Pinpoint the cell where the given text exists, returning its [x, y] midpoint coordinate. 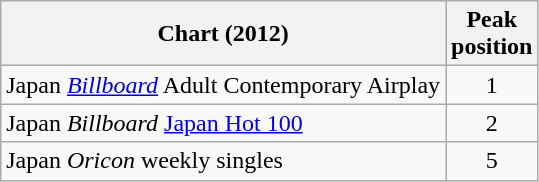
Chart (2012) [224, 34]
Peakposition [492, 34]
5 [492, 161]
2 [492, 123]
Japan Billboard Adult Contemporary Airplay [224, 85]
Japan Billboard Japan Hot 100 [224, 123]
1 [492, 85]
Japan Oricon weekly singles [224, 161]
